Detect which cell encompasses the target text, then output its (X, Y) center coordinate. 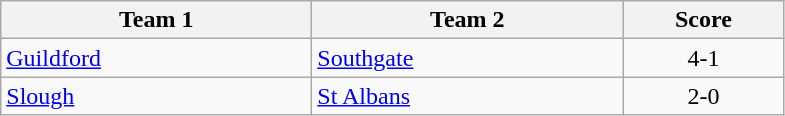
St Albans (468, 96)
Slough (156, 96)
Team 2 (468, 20)
2-0 (704, 96)
4-1 (704, 58)
Southgate (468, 58)
Guildford (156, 58)
Score (704, 20)
Team 1 (156, 20)
